Provide the [X, Y] coordinate of the cell's center where the given text is located.  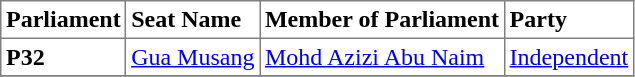
P32 [64, 57]
Mohd Azizi Abu Naim [382, 57]
Independent [568, 57]
Gua Musang [193, 57]
Member of Parliament [382, 20]
Parliament [64, 20]
Seat Name [193, 20]
Party [568, 20]
